Return the (X, Y) coordinate for the center point of the cell that contains the specified text.  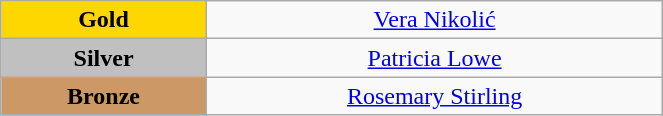
Vera Nikolić (434, 20)
Rosemary Stirling (434, 96)
Patricia Lowe (434, 58)
Silver (104, 58)
Bronze (104, 96)
Gold (104, 20)
